From the cell containing the given text, extract its center point as (x, y) coordinate. 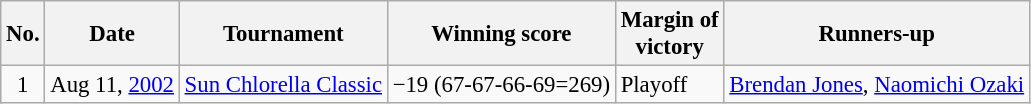
Margin ofvictory (670, 34)
Sun Chlorella Classic (283, 85)
−19 (67-67-66-69=269) (501, 85)
No. (23, 34)
Runners-up (876, 34)
Aug 11, 2002 (112, 85)
1 (23, 85)
Date (112, 34)
Playoff (670, 85)
Winning score (501, 34)
Tournament (283, 34)
Brendan Jones, Naomichi Ozaki (876, 85)
